Determine the [x, y] coordinate at the center of the cell enclosing the given text.  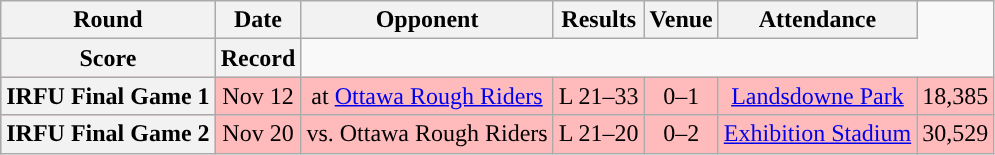
30,529 [956, 134]
Exhibition Stadium [817, 134]
Nov 12 [258, 96]
Nov 20 [258, 134]
Score [108, 58]
Opponent [427, 20]
IRFU Final Game 1 [108, 96]
0–2 [681, 134]
Date [258, 20]
Round [108, 20]
IRFU Final Game 2 [108, 134]
Attendance [817, 20]
Landsdowne Park [817, 96]
18,385 [956, 96]
at Ottawa Rough Riders [427, 96]
0–1 [681, 96]
Results [598, 20]
L 21–33 [598, 96]
L 21–20 [598, 134]
Record [258, 58]
Venue [681, 20]
vs. Ottawa Rough Riders [427, 134]
